Detect which cell encompasses the target text, then output its [x, y] center coordinate. 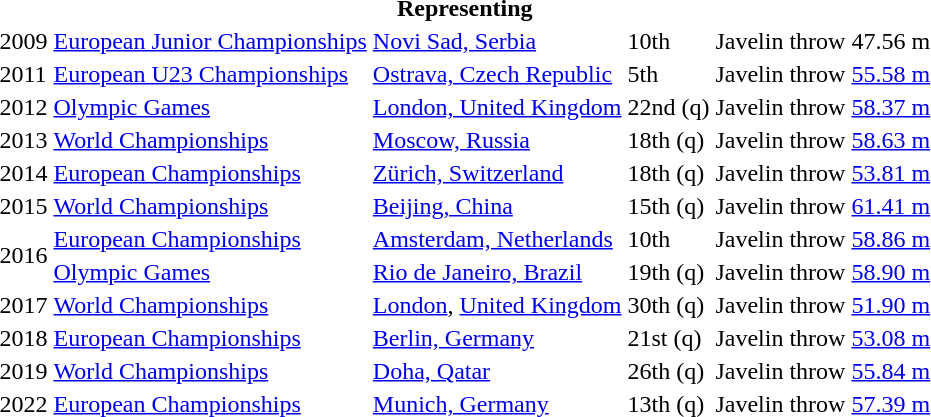
Zürich, Switzerland [497, 173]
Rio de Janeiro, Brazil [497, 272]
Novi Sad, Serbia [497, 41]
Berlin, Germany [497, 338]
26th (q) [668, 371]
22nd (q) [668, 107]
30th (q) [668, 305]
21st (q) [668, 338]
19th (q) [668, 272]
Ostrava, Czech Republic [497, 74]
Beijing, China [497, 206]
Moscow, Russia [497, 140]
European Junior Championships [210, 41]
Amsterdam, Netherlands [497, 239]
5th [668, 74]
15th (q) [668, 206]
Doha, Qatar [497, 371]
European U23 Championships [210, 74]
